Find where the given text appears and provide that cell's center as (X, Y) coordinate. 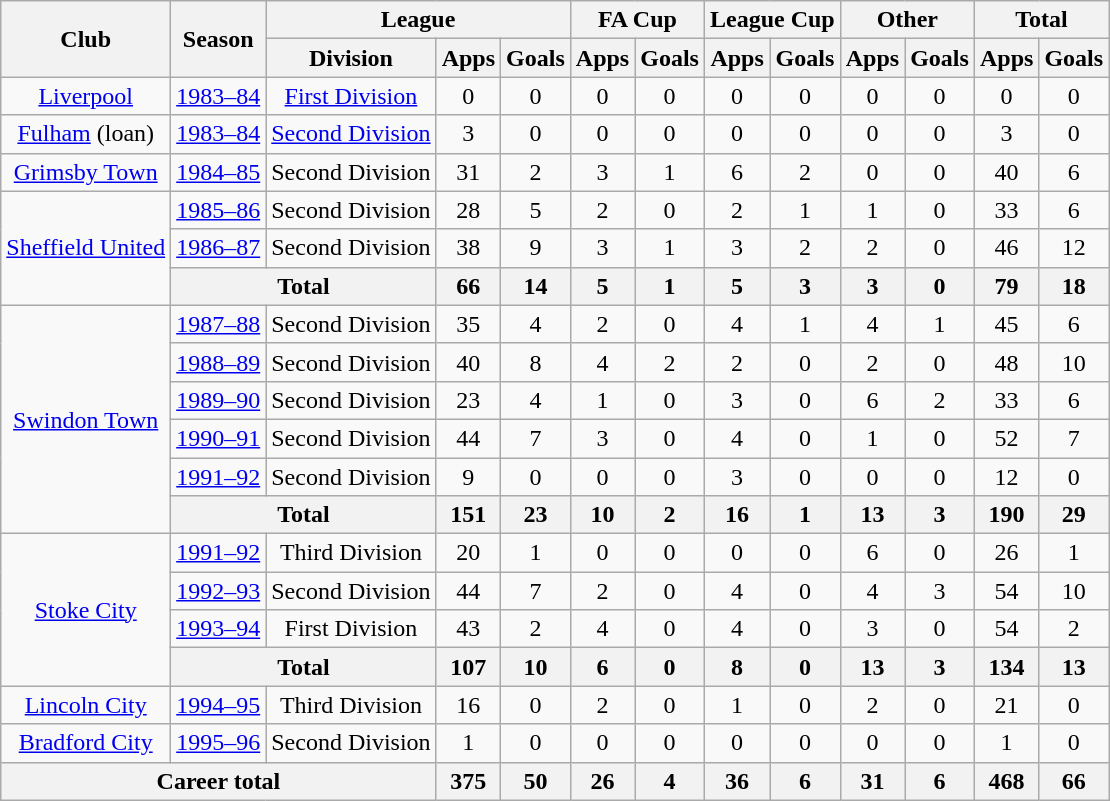
52 (1006, 438)
1990–91 (218, 438)
14 (536, 286)
48 (1006, 362)
36 (736, 781)
Stoke City (86, 610)
21 (1006, 705)
League Cup (772, 20)
151 (468, 515)
20 (468, 553)
FA Cup (637, 20)
Other (907, 20)
1985–86 (218, 210)
League (418, 20)
1988–89 (218, 362)
190 (1006, 515)
Fulham (loan) (86, 134)
Division (351, 58)
45 (1006, 324)
18 (1074, 286)
Liverpool (86, 96)
468 (1006, 781)
1992–93 (218, 591)
Bradford City (86, 743)
79 (1006, 286)
38 (468, 248)
1984–85 (218, 172)
43 (468, 629)
1987–88 (218, 324)
Lincoln City (86, 705)
35 (468, 324)
Swindon Town (86, 419)
1995–96 (218, 743)
Sheffield United (86, 248)
29 (1074, 515)
28 (468, 210)
1993–94 (218, 629)
1989–90 (218, 400)
1994–95 (218, 705)
Season (218, 39)
134 (1006, 667)
Club (86, 39)
1986–87 (218, 248)
Grimsby Town (86, 172)
Career total (218, 781)
107 (468, 667)
375 (468, 781)
46 (1006, 248)
50 (536, 781)
